Search for the cell housing the specified text and yield its [X, Y] center coordinate. 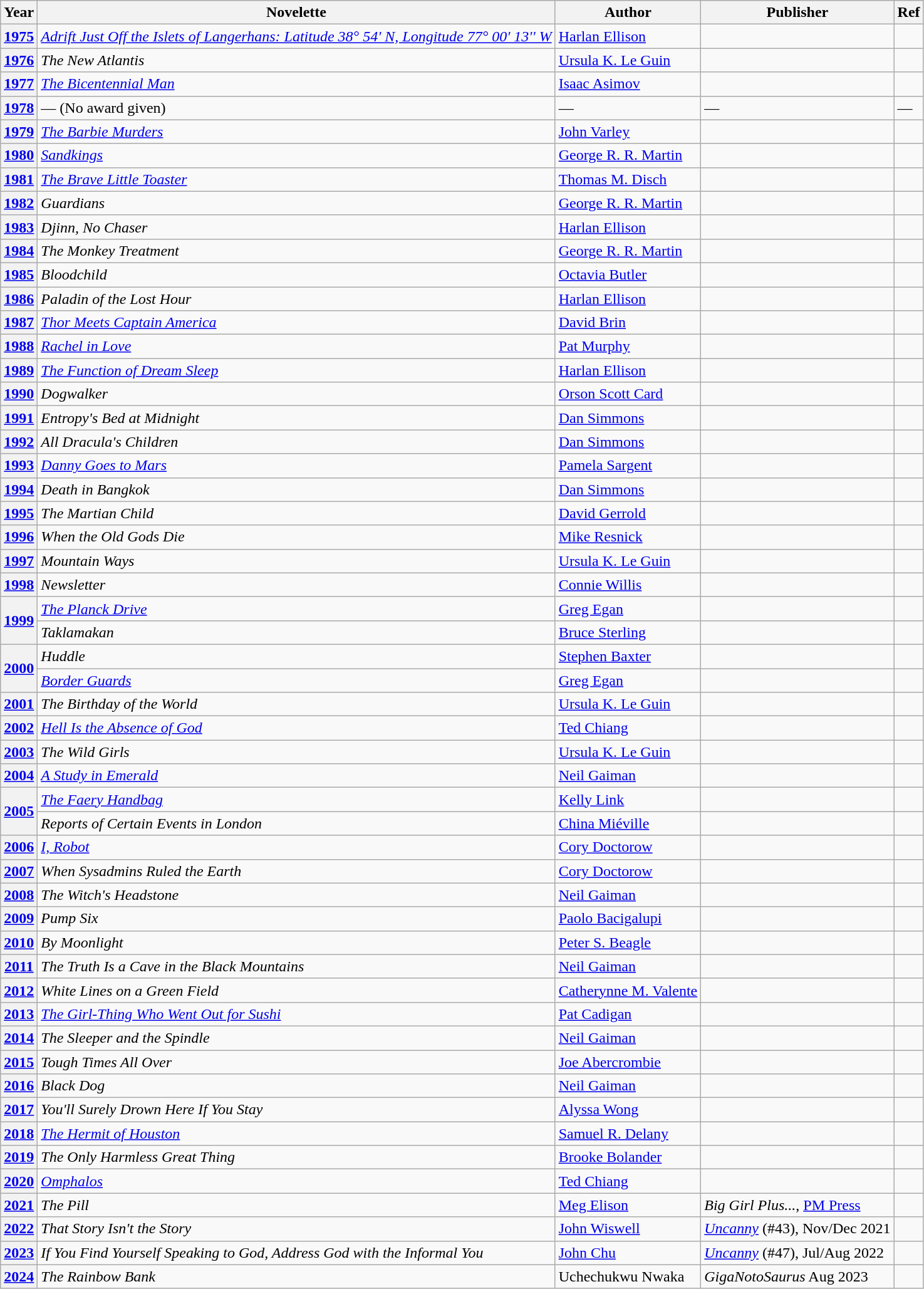
Bloodchild [296, 274]
1992 [19, 442]
2022 [19, 1229]
A Study in Emerald [296, 776]
1984 [19, 251]
Rachel in Love [296, 347]
Uncanny (#47), Jul/Aug 2022 [797, 1253]
— (No award given) [296, 108]
Reports of Certain Events in London [296, 823]
1996 [19, 537]
The Planck Drive [296, 608]
1975 [19, 36]
When Sysadmins Ruled the Earth [296, 871]
Huddle [296, 656]
David Brin [628, 323]
1988 [19, 347]
Author [628, 13]
2002 [19, 728]
Ref [908, 13]
The Martian Child [296, 513]
2001 [19, 704]
1981 [19, 179]
Pat Murphy [628, 347]
2023 [19, 1253]
1990 [19, 394]
John Wiswell [628, 1229]
Uchechukwu Nwaka [628, 1276]
Uncanny (#43), Nov/Dec 2021 [797, 1229]
1986 [19, 299]
That Story Isn't the Story [296, 1229]
Guardians [296, 203]
1976 [19, 60]
1994 [19, 489]
The Monkey Treatment [296, 251]
2006 [19, 847]
2009 [19, 919]
2003 [19, 752]
Pump Six [296, 919]
Meg Elison [628, 1205]
1993 [19, 466]
2024 [19, 1276]
Black Dog [296, 1086]
2005 [19, 811]
Joe Abercrombie [628, 1062]
Kelly Link [628, 800]
Tough Times All Over [296, 1062]
2008 [19, 895]
1979 [19, 132]
The Function of Dream Sleep [296, 370]
1998 [19, 585]
2019 [19, 1157]
The Rainbow Bank [296, 1276]
I, Robot [296, 847]
The Girl-Thing Who Went Out for Sushi [296, 1014]
Orson Scott Card [628, 394]
Mike Resnick [628, 537]
The Hermit of Houston [296, 1134]
Catherynne M. Valente [628, 990]
John Chu [628, 1253]
Thor Meets Captain America [296, 323]
Paolo Bacigalupi [628, 919]
1995 [19, 513]
The Only Harmless Great Thing [296, 1157]
1980 [19, 155]
1978 [19, 108]
Connie Willis [628, 585]
2013 [19, 1014]
Danny Goes to Mars [296, 466]
Publisher [797, 13]
2011 [19, 966]
The Wild Girls [296, 752]
The Birthday of the World [296, 704]
The New Atlantis [296, 60]
Brooke Bolander [628, 1157]
GigaNotoSaurus Aug 2023 [797, 1276]
Djinn, No Chaser [296, 227]
Samuel R. Delany [628, 1134]
When the Old Gods Die [296, 537]
1983 [19, 227]
1982 [19, 203]
2007 [19, 871]
The Barbie Murders [296, 132]
Year [19, 13]
Thomas M. Disch [628, 179]
The Truth Is a Cave in the Black Mountains [296, 966]
Sandkings [296, 155]
Bruce Sterling [628, 632]
By Moonlight [296, 942]
Border Guards [296, 680]
Dogwalker [296, 394]
2004 [19, 776]
1999 [19, 620]
2000 [19, 668]
Mountain Ways [296, 561]
1997 [19, 561]
2016 [19, 1086]
Adrift Just Off the Islets of Langerhans: Latitude 38° 54' N, Longitude 77° 00' 13'' W [296, 36]
The Bicentennial Man [296, 84]
John Varley [628, 132]
1989 [19, 370]
All Dracula's Children [296, 442]
The Brave Little Toaster [296, 179]
Entropy's Bed at Midnight [296, 418]
Newsletter [296, 585]
White Lines on a Green Field [296, 990]
Peter S. Beagle [628, 942]
Pat Cadigan [628, 1014]
2012 [19, 990]
Taklamakan [296, 632]
1985 [19, 274]
1987 [19, 323]
2020 [19, 1181]
2018 [19, 1134]
The Faery Handbag [296, 800]
2014 [19, 1038]
Death in Bangkok [296, 489]
You'll Surely Drown Here If You Stay [296, 1110]
The Witch's Headstone [296, 895]
Octavia Butler [628, 274]
Big Girl Plus..., PM Press [797, 1205]
2015 [19, 1062]
Hell Is the Absence of God [296, 728]
China Miéville [628, 823]
2017 [19, 1110]
If You Find Yourself Speaking to God, Address God with the Informal You [296, 1253]
Paladin of the Lost Hour [296, 299]
Pamela Sargent [628, 466]
The Pill [296, 1205]
Isaac Asimov [628, 84]
Omphalos [296, 1181]
The Sleeper and the Spindle [296, 1038]
1977 [19, 84]
2010 [19, 942]
2021 [19, 1205]
1991 [19, 418]
Alyssa Wong [628, 1110]
Stephen Baxter [628, 656]
Novelette [296, 13]
David Gerrold [628, 513]
